Return (x, y) of the center of cell containing provided text 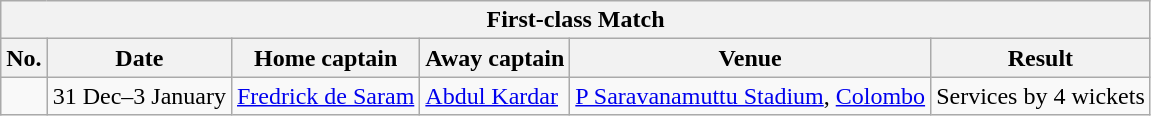
P Saravanamuttu Stadium, Colombo (750, 96)
Home captain (325, 58)
Date (139, 58)
Venue (750, 58)
No. (24, 58)
Result (1041, 58)
Abdul Kardar (495, 96)
Away captain (495, 58)
31 Dec–3 January (139, 96)
Services by 4 wickets (1041, 96)
First-class Match (576, 20)
Fredrick de Saram (325, 96)
